From the cell containing the given text, extract its center point as (x, y) coordinate. 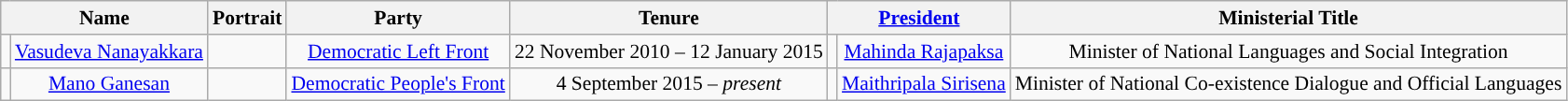
Portrait (247, 18)
Vasudeva Nanayakkara (109, 51)
Ministerial Title (1288, 18)
Tenure (669, 18)
Democratic People's Front (397, 84)
Name (104, 18)
Maithripala Sirisena (924, 84)
Mahinda Rajapaksa (924, 51)
President (919, 18)
Party (397, 18)
Mano Ganesan (109, 84)
Minister of National Languages and Social Integration (1288, 51)
Democratic Left Front (397, 51)
4 September 2015 – present (669, 84)
22 November 2010 – 12 January 2015 (669, 51)
Minister of National Co-existence Dialogue and Official Languages (1288, 84)
